Find where the given text appears and provide that cell's center as (x, y) coordinate. 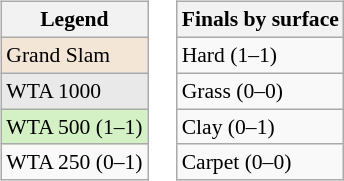
Grass (0–0) (260, 91)
Grand Slam (74, 55)
WTA 250 (0–1) (74, 162)
Clay (0–1) (260, 127)
WTA 1000 (74, 91)
Legend (74, 20)
WTA 500 (1–1) (74, 127)
Carpet (0–0) (260, 162)
Hard (1–1) (260, 55)
Finals by surface (260, 20)
